Extract the [x, y] coordinate from the center of the cell holding the provided text.  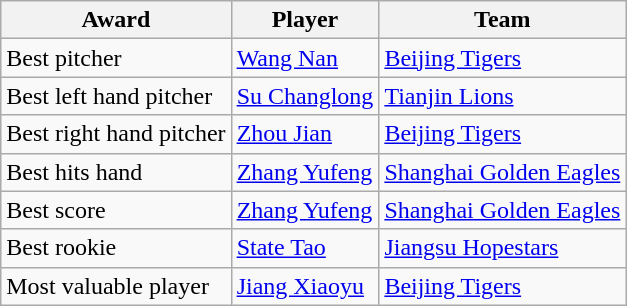
Most valuable player [116, 286]
Player [305, 20]
Su Changlong [305, 96]
Best rookie [116, 248]
Tianjin Lions [502, 96]
Zhou Jian [305, 134]
Award [116, 20]
Team [502, 20]
State Tao [305, 248]
Best hits hand [116, 172]
Jiangsu Hopestars [502, 248]
Best pitcher [116, 58]
Best left hand pitcher [116, 96]
Jiang Xiaoyu [305, 286]
Wang Nan [305, 58]
Best score [116, 210]
Best right hand pitcher [116, 134]
